Determine the (x, y) coordinate at the center of the cell enclosing the given text.  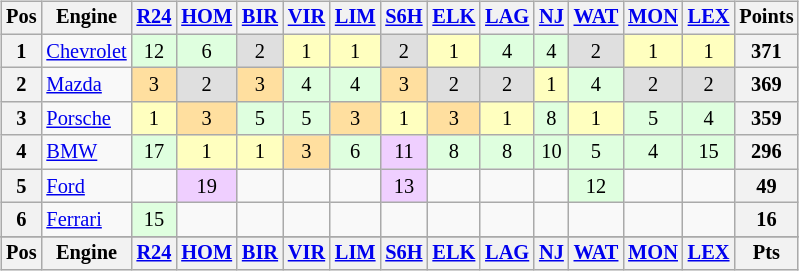
16 (766, 220)
296 (766, 152)
371 (766, 51)
10 (552, 152)
11 (404, 152)
13 (404, 186)
Points (766, 18)
17 (154, 152)
369 (766, 85)
Mazda (86, 85)
359 (766, 119)
49 (766, 186)
Porsche (86, 119)
Ford (86, 186)
Pts (766, 253)
Ferrari (86, 220)
BMW (86, 152)
19 (206, 186)
Chevrolet (86, 51)
